Scan for the cell matching the given text and deliver its [x, y] coordinate at center. 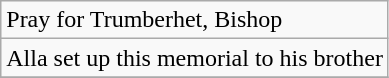
Pray for Trumberhet, Bishop [195, 20]
Alla set up this memorial to his brother [195, 58]
